From the cell containing the given text, extract its center point as (x, y) coordinate. 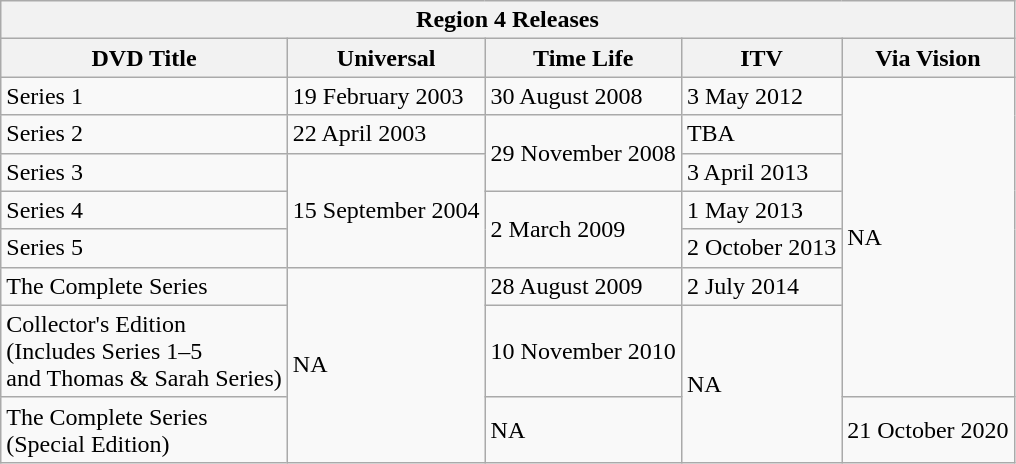
Collector's Edition(Includes Series 1–5and Thomas & Sarah Series) (144, 351)
Series 5 (144, 248)
Series 4 (144, 210)
TBA (761, 134)
Region 4 Releases (508, 20)
Via Vision (928, 58)
ITV (761, 58)
2 July 2014 (761, 286)
Series 2 (144, 134)
The Complete Series (144, 286)
28 August 2009 (583, 286)
1 May 2013 (761, 210)
21 October 2020 (928, 430)
2 October 2013 (761, 248)
10 November 2010 (583, 351)
Series 3 (144, 172)
2 March 2009 (583, 229)
29 November 2008 (583, 153)
3 May 2012 (761, 96)
15 September 2004 (386, 210)
22 April 2003 (386, 134)
The Complete Series(Special Edition) (144, 430)
Time Life (583, 58)
DVD Title (144, 58)
Universal (386, 58)
3 April 2013 (761, 172)
30 August 2008 (583, 96)
Series 1 (144, 96)
19 February 2003 (386, 96)
